Pinpoint the cell where the given text exists, returning its [X, Y] midpoint coordinate. 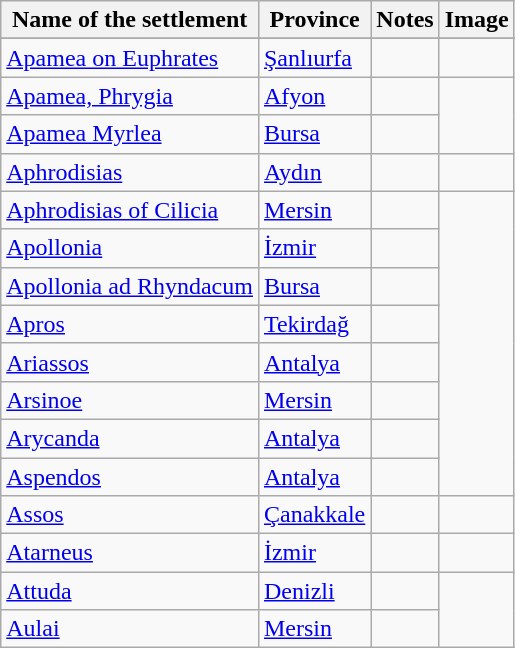
Şanlıurfa [314, 58]
Image [476, 20]
Aydın [314, 172]
Apollonia ad Rhyndacum [130, 286]
Çanakkale [314, 515]
Aphrodisias [130, 172]
Denizli [314, 591]
Atarneus [130, 553]
Aphrodisias of Cilicia [130, 210]
Apamea on Euphrates [130, 58]
Name of the settlement [130, 20]
Apros [130, 324]
Aspendos [130, 477]
Apamea Myrlea [130, 134]
Tekirdağ [314, 324]
Arsinoe [130, 400]
Assos [130, 515]
Attuda [130, 591]
Apamea, Phrygia [130, 96]
Apollonia [130, 248]
Afyon [314, 96]
Ariassos [130, 362]
Aulai [130, 629]
Province [314, 20]
Arycanda [130, 438]
Notes [405, 20]
